Scan for the cell matching the given text and deliver its (X, Y) coordinate at center. 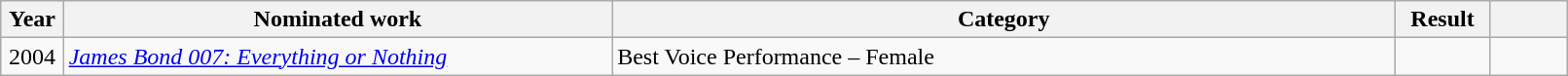
Best Voice Performance – Female (1004, 57)
James Bond 007: Everything or Nothing (338, 57)
Result (1442, 19)
Year (32, 19)
Nominated work (338, 19)
Category (1004, 19)
2004 (32, 57)
